Pinpoint the cell where the given text exists, returning its [X, Y] midpoint coordinate. 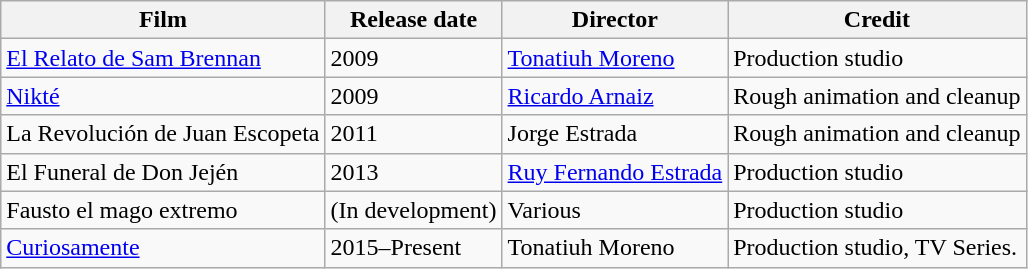
Release date [414, 20]
2015–Present [414, 248]
Ruy Fernando Estrada [615, 172]
La Revolución de Juan Escopeta [163, 134]
Ricardo Arnaiz [615, 96]
Credit [877, 20]
2011 [414, 134]
El Relato de Sam Brennan [163, 58]
Jorge Estrada [615, 134]
Nikté [163, 96]
Production studio, TV Series. [877, 248]
(In development) [414, 210]
Curiosamente [163, 248]
Fausto el mago extremo [163, 210]
Various [615, 210]
2013 [414, 172]
Film [163, 20]
El Funeral de Don Jején [163, 172]
Director [615, 20]
